Pinpoint the cell where the given text exists, returning its (X, Y) midpoint coordinate. 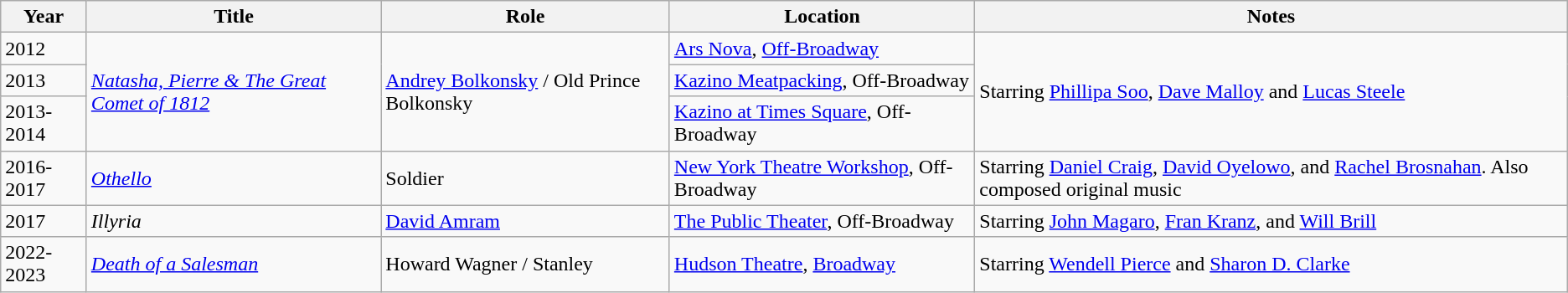
Starring Wendell Pierce and Sharon D. Clarke (1271, 265)
Starring Phillipa Soo, Dave Malloy and Lucas Steele (1271, 92)
Kazino at Times Square, Off-Broadway (822, 124)
Notes (1271, 17)
Year (44, 17)
New York Theatre Workshop, Off-Broadway (822, 177)
Othello (233, 177)
Kazino Meatpacking, Off-Broadway (822, 80)
Title (233, 17)
2012 (44, 49)
Hudson Theatre, Broadway (822, 265)
Death of a Salesman (233, 265)
Role (526, 17)
2022-2023 (44, 265)
Illyria (233, 221)
2013 (44, 80)
Soldier (526, 177)
Natasha, Pierre & The Great Comet of 1812 (233, 92)
2016-2017 (44, 177)
Ars Nova, Off-Broadway (822, 49)
The Public Theater, Off-Broadway (822, 221)
Location (822, 17)
2017 (44, 221)
Starring John Magaro, Fran Kranz, and Will Brill (1271, 221)
David Amram (526, 221)
Andrey Bolkonsky / Old Prince Bolkonsky (526, 92)
Starring Daniel Craig, David Oyelowo, and Rachel Brosnahan. Also composed original music (1271, 177)
Howard Wagner / Stanley (526, 265)
2013-2014 (44, 124)
